Return the [x, y] coordinate for the center point of the cell that contains the specified text.  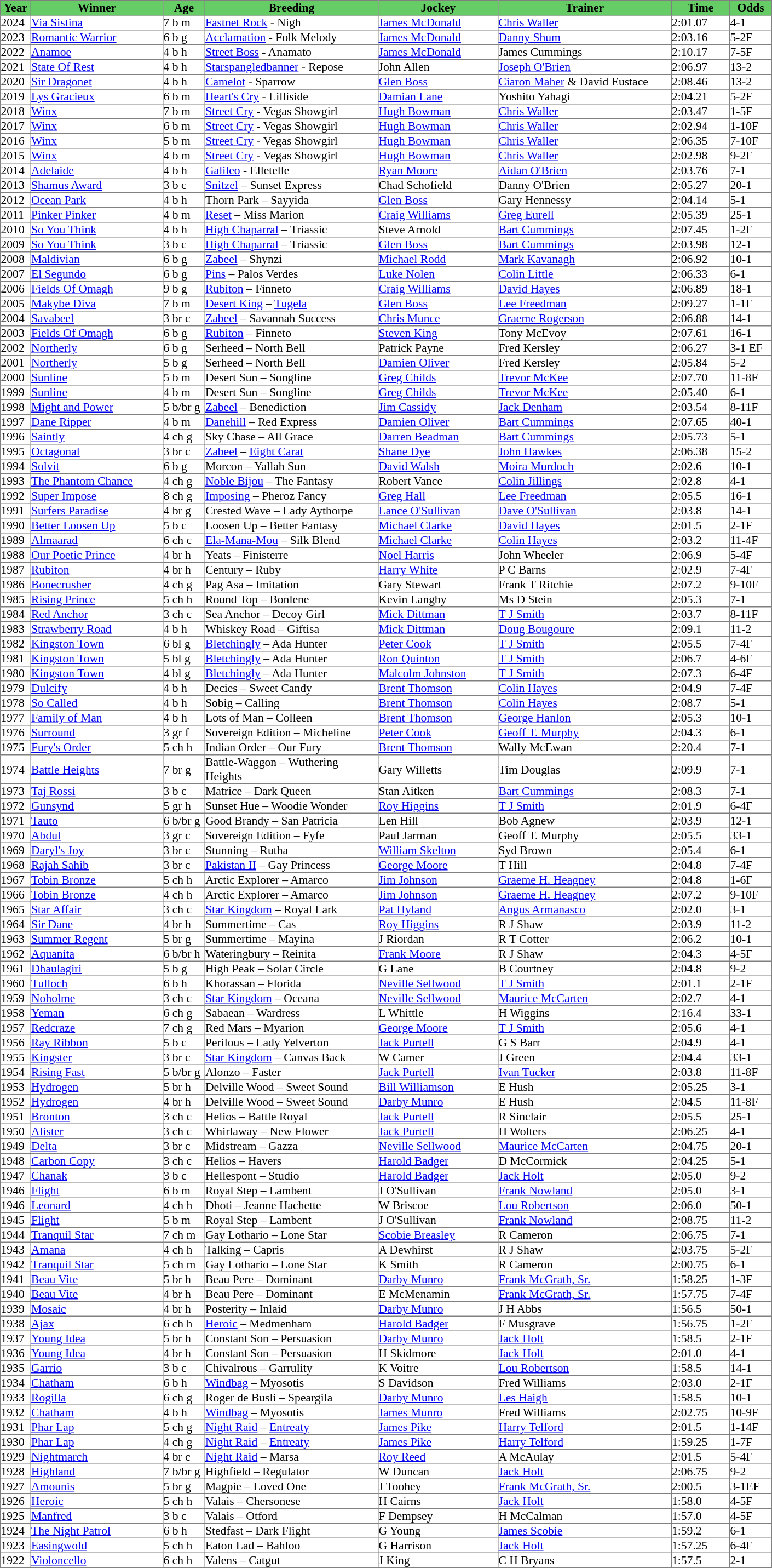
2004 [16, 319]
2:06.0 [700, 1205]
2003 [16, 333]
Jockey [438, 8]
Talking – Capris [291, 1249]
Dane Ripper [97, 422]
Tulloch [97, 983]
Red Mars – Myarion [291, 1028]
Tauto [97, 821]
1966 [16, 894]
Chanak [97, 1176]
1929 [16, 1456]
2:02.94 [700, 126]
Heart's Cry - Lilliside [291, 96]
9 b g [184, 289]
A Dewhirst [438, 1249]
Chris Munce [438, 319]
Ivan Tucker [585, 1072]
6 ch c [184, 540]
Mark Kavanagh [585, 260]
Lots of Man – Colleen [291, 718]
Family of Man [97, 718]
Shamus Award [97, 185]
1954 [16, 1072]
R T Cotter [585, 939]
1:58.25 [700, 1279]
Maldivian [97, 260]
4 br g [184, 511]
Noholme [97, 998]
Nightmarch [97, 1456]
Time [700, 8]
Kingster [97, 1057]
2:06.27 [700, 348]
1986 [16, 585]
2:08.3 [700, 791]
Redcraze [97, 1028]
2020 [16, 82]
Gunsynd [97, 805]
Aidan O'Brien [585, 171]
Moira Murdoch [585, 467]
Desert King – Tugela [291, 304]
1996 [16, 437]
Camelot - Sparrow [291, 82]
2:03.16 [700, 37]
2:09.9 [700, 769]
John Allen [438, 67]
The Phantom Chance [97, 481]
2:03.7 [700, 615]
2:06.89 [700, 289]
Harry White [438, 570]
Greg Hall [438, 496]
James Scobie [585, 1531]
3-1 EF [751, 348]
6 b/br g [184, 821]
J Riordan [438, 939]
Amounis [97, 1486]
James Cummings [585, 53]
Doug Bougoure [585, 629]
1935 [16, 1367]
Garrio [97, 1367]
George Hanlon [585, 718]
2:04.25 [700, 1160]
2:10.17 [700, 53]
2:05.27 [700, 185]
6 b/br h [184, 953]
2:07.45 [700, 230]
1944 [16, 1235]
2:03.0 [700, 1383]
K Voitre [438, 1367]
3 gr f [184, 733]
Patrick Payne [438, 348]
1:56.75 [700, 1324]
Tony McEvoy [585, 333]
Acclamation - Folk Melody [291, 37]
Sir Dane [97, 924]
2018 [16, 112]
1948 [16, 1160]
1937 [16, 1338]
Gary Stewart [438, 585]
1945 [16, 1220]
2:06.7 [700, 659]
Battle-Waggon – Wuthering Heights [291, 769]
Gary Willetts [438, 769]
Pinker Pinker [97, 215]
Snitzel – Sunset Express [291, 185]
Savabeel [97, 319]
Danny O'Brien [585, 185]
Century – Ruby [291, 570]
2:04.21 [700, 96]
2:02.6 [700, 467]
Rising Fast [97, 1072]
El Segundo [97, 274]
Via Sistina [97, 23]
Starspangledbanner - Repose [291, 67]
1:57.75 [700, 1294]
H Skidmore [438, 1353]
Les Haigh [585, 1397]
Fury's Order [97, 747]
1956 [16, 1042]
1991 [16, 511]
2:07.3 [700, 674]
2:06.35 [700, 141]
7 ch g [184, 1028]
Matrice – Dark Queen [291, 791]
Morcon – Yallah Sun [291, 467]
1973 [16, 791]
Danny Shum [585, 37]
Star Kingdom – Canvas Back [291, 1057]
1:57.25 [700, 1545]
Pakistan II – Gay Princess [291, 865]
7 ch m [184, 1235]
Surround [97, 733]
2:20.4 [700, 747]
15-2 [751, 451]
1987 [16, 570]
Luke Nolen [438, 274]
1975 [16, 747]
1941 [16, 1279]
5 ch m [184, 1264]
Gary Hennessy [585, 201]
Mosaic [97, 1308]
Ela-Mana-Mou – Silk Blend [291, 540]
Manfred [97, 1515]
1985 [16, 599]
1977 [16, 718]
2:06.38 [700, 451]
Carbon Copy [97, 1160]
Ms D Stein [585, 599]
Better Loosen Up [97, 526]
Reset – Miss Marion [291, 215]
Ciaron Maher & David Eustace [585, 82]
G S Barr [585, 1042]
1934 [16, 1383]
Graeme Rogerson [585, 319]
John Hawkes [585, 451]
Heroic [97, 1501]
G Lane [438, 969]
Surfers Paradise [97, 511]
Len Hill [438, 821]
1950 [16, 1131]
9-2F [751, 156]
Malcolm Johnston [438, 674]
1992 [16, 496]
Our Poetic Prince [97, 556]
Violoncello [97, 1560]
Wally McEwan [585, 747]
2016 [16, 141]
2:01.1 [700, 983]
Decies – Sweet Candy [291, 688]
1928 [16, 1472]
L Whittle [438, 1012]
Scobie Breasley [438, 1235]
1-7F [751, 1442]
Imposing – Pheroz Fancy [291, 496]
Yoshito Yahagi [585, 96]
2024 [16, 23]
Shane Dye [438, 451]
Super Impose [97, 496]
1943 [16, 1249]
1-5F [751, 112]
Ajax [97, 1324]
Dave O'Sullivan [585, 511]
2:05.40 [700, 392]
1970 [16, 835]
The Night Patrol [97, 1531]
Midstream – Gazza [291, 1146]
2:07.70 [700, 378]
Solvit [97, 467]
2015 [16, 156]
Whiskey Road – Giftisa [291, 629]
1995 [16, 451]
Zabeel – Benediction [291, 408]
Sovereign Edition – Fyfe [291, 835]
Frank T Ritchie [585, 585]
Age [184, 8]
H Wolters [585, 1131]
2:00.5 [700, 1486]
Ray Ribbon [97, 1042]
2001 [16, 363]
Highland [97, 1472]
P C Barns [585, 570]
2:06.92 [700, 260]
Sky Chase – All Grace [291, 437]
1938 [16, 1324]
1:59.25 [700, 1442]
1933 [16, 1397]
1949 [16, 1146]
2:04.75 [700, 1146]
2:06.97 [700, 67]
2:02.7 [700, 998]
2:01.9 [700, 805]
Summertime – Cas [291, 924]
Whirlaway – New Flower [291, 1131]
Jim Cassidy [438, 408]
W Briscoe [438, 1205]
2:00.75 [700, 1264]
1957 [16, 1028]
1994 [16, 467]
Noble Bijou – The Fantasy [291, 481]
1983 [16, 629]
2021 [16, 67]
1981 [16, 659]
Galileo - Elletelle [291, 171]
T Hill [585, 865]
2:02.9 [700, 570]
Rajah Sahib [97, 865]
2:03.54 [700, 408]
1962 [16, 953]
1963 [16, 939]
Noel Harris [438, 556]
1931 [16, 1427]
2011 [16, 215]
4 br c [184, 1456]
Jack Denham [585, 408]
Chad Schofield [438, 185]
1947 [16, 1176]
4 bl g [184, 674]
2019 [16, 96]
2012 [16, 201]
Odds [751, 8]
Ryan Moore [438, 171]
Dulcify [97, 688]
2:04.4 [700, 1057]
2:05.84 [700, 363]
W Camer [438, 1057]
1932 [16, 1412]
Makybe Diva [97, 304]
2:05.4 [700, 850]
Sabaean – Wardress [291, 1012]
1960 [16, 983]
2:05.6 [700, 1028]
Bill Williamson [438, 1087]
1-1F [751, 304]
C H Bryans [585, 1560]
Pat Hyland [438, 909]
2:06.9 [700, 556]
7-10F [751, 141]
Good Brandy – San Patricia [291, 821]
Sovereign Edition – Micheline [291, 733]
1961 [16, 969]
1974 [16, 769]
Daryl's Joy [97, 850]
David Walsh [438, 467]
2022 [16, 53]
Thorn Park – Sayyida [291, 201]
Yeman [97, 1012]
Magpie – Loved One [291, 1486]
2:05.73 [700, 437]
Damian Lane [438, 96]
5 bl g [184, 659]
Saintly [97, 437]
Pins – Palos Verdes [291, 274]
Indian Order – Our Fury [291, 747]
Highfield – Regulator [291, 1472]
2:02.8 [700, 481]
1922 [16, 1560]
Darren Beadman [438, 437]
1955 [16, 1057]
Wateringbury – Reinita [291, 953]
K Smith [438, 1264]
John Wheeler [585, 556]
Delta [97, 1146]
1971 [16, 821]
So Called [97, 703]
Crested Wave – Lady Aythorpe [291, 511]
Chivalrous – Garrulity [291, 1367]
S Davidson [438, 1383]
Ocean Park [97, 201]
Rogilla [97, 1397]
1982 [16, 644]
Round Top – Bonlene [291, 599]
2:06.33 [700, 274]
1997 [16, 422]
2:04.5 [700, 1101]
1:57.5 [700, 1560]
2005 [16, 304]
Hellespont – Studio [291, 1176]
1976 [16, 733]
Zabeel – Shynzi [291, 260]
Ron Quinton [438, 659]
1952 [16, 1101]
2:01.07 [700, 23]
3-1EF [751, 1486]
Greg Eurell [585, 215]
40-1 [751, 422]
B Courtney [585, 969]
2:03.76 [700, 171]
W Duncan [438, 1472]
1-6F [751, 880]
1990 [16, 526]
Bronton [97, 1117]
Steven King [438, 333]
Heroic – Medmenham [291, 1324]
Rubiton [97, 570]
Sunset Hue – Woodie Wonder [291, 805]
7 br g [184, 769]
Stunning – Rutha [291, 850]
2:09.1 [700, 629]
Helios – Battle Royal [291, 1117]
2009 [16, 244]
Aquanita [97, 953]
10-9F [751, 1412]
2014 [16, 171]
Stan Aitken [438, 791]
2023 [16, 37]
R Sinclair [585, 1117]
2002 [16, 348]
Danehill – Red Express [291, 422]
2:02.75 [700, 1412]
2:05.39 [700, 215]
5-2 [751, 363]
2007 [16, 274]
H Wiggins [585, 1012]
Trainer [585, 8]
Star Kingdom – Oceana [291, 998]
1988 [16, 556]
Robert Vance [438, 481]
Red Anchor [97, 615]
H McCalman [585, 1515]
Street Boss - Anamato [291, 53]
Amana [97, 1249]
1998 [16, 408]
6 bl g [184, 644]
Abdul [97, 835]
1924 [16, 1531]
2:08.7 [700, 703]
2:03.98 [700, 244]
Romantic Warrior [97, 37]
H Cairns [438, 1501]
Sobig – Calling [291, 703]
Alonzo – Faster [291, 1072]
1939 [16, 1308]
Breeding [291, 8]
Helios – Havers [291, 1160]
5 ch g [184, 1427]
Michael Rodd [438, 260]
1993 [16, 481]
J Toohey [438, 1486]
2:01.0 [700, 1353]
Zabeel – Eight Carat [291, 451]
Star Affair [97, 909]
F Musgrave [585, 1324]
Steve Arnold [438, 230]
Lys Gracieux [97, 96]
1984 [16, 615]
Rising Prince [97, 599]
1953 [16, 1087]
11-4F [751, 540]
Strawberry Road [97, 629]
2:06.25 [700, 1131]
1-10F [751, 126]
2:03.75 [700, 1249]
Winner [97, 8]
Eaton Lad – Bahloo [291, 1545]
1942 [16, 1264]
1927 [16, 1486]
2:04.14 [700, 201]
E McMenamin [438, 1294]
1:56.5 [700, 1308]
Pag Asa – Imitation [291, 585]
1936 [16, 1353]
2:08.46 [700, 82]
8 ch g [184, 496]
1999 [16, 392]
A McAulay [585, 1456]
Sir Dragonet [97, 82]
G Young [438, 1531]
2017 [16, 126]
1980 [16, 674]
1:59.2 [700, 1531]
1:57.0 [700, 1515]
2006 [16, 289]
2-1 [751, 1560]
2:07.65 [700, 422]
18-1 [751, 289]
Colin Jillings [585, 481]
2000 [16, 378]
2:06.88 [700, 319]
William Skelton [438, 850]
Roger de Busli – Speargila [291, 1397]
1923 [16, 1545]
Loosen Up – Better Fantasy [291, 526]
2:06.2 [700, 939]
Dhoti – Jeanne Hachette [291, 1205]
Adelaide [97, 171]
1951 [16, 1117]
High Peak – Solar Circle [291, 969]
J H Abbs [585, 1308]
1-14F [751, 1427]
F Dempsey [438, 1515]
2:16.4 [700, 1012]
Star Kingdom – Royal Lark [291, 909]
Dhaulagiri [97, 969]
Frank Moore [438, 953]
Year [16, 8]
1959 [16, 998]
Tim Douglas [585, 769]
1979 [16, 688]
2008 [16, 260]
Yeats – Finisterre [291, 556]
Paul Jarman [438, 835]
2:02.0 [700, 909]
1925 [16, 1515]
1968 [16, 865]
Alister [97, 1131]
Sea Anchor – Decoy Girl [291, 615]
Summertime – Mayina [291, 939]
1964 [16, 924]
Easingwold [97, 1545]
Joseph O'Brien [585, 67]
J King [438, 1560]
2:03.47 [700, 112]
1-3F [751, 1279]
Colin Little [585, 274]
4-6F [751, 659]
1958 [16, 1012]
Almaarad [97, 540]
Valais – Otford [291, 1515]
2013 [16, 185]
Night Raid – Marsa [291, 1456]
Valens – Catgut [291, 1560]
Zabeel – Savannah Success [291, 319]
1972 [16, 805]
Posterity – Inlaid [291, 1308]
Bob Agnew [585, 821]
1930 [16, 1442]
Roy Reed [438, 1456]
7-5F [751, 53]
Khorassan – Florida [291, 983]
Syd Brown [585, 850]
2:02.98 [700, 156]
Anamoe [97, 53]
2:03.2 [700, 540]
Might and Power [97, 408]
Battle Heights [97, 769]
Taj Rossi [97, 791]
Leonard [97, 1205]
1965 [16, 909]
Fastnet Rock - Nigh [291, 23]
1940 [16, 1294]
Bonecrusher [97, 585]
Angus Armanasco [585, 909]
Kevin Langby [438, 599]
2:09.27 [700, 304]
J Green [585, 1057]
1926 [16, 1501]
G Harrison [438, 1545]
1969 [16, 850]
State Of Rest [97, 67]
2:08.75 [700, 1220]
Valais – Chersonese [291, 1501]
Summer Regent [97, 939]
5 gr h [184, 805]
2:05.25 [700, 1087]
3 gr c [184, 835]
2010 [16, 230]
1989 [16, 540]
Octagonal [97, 451]
1:58.0 [700, 1501]
Stedfast – Dark Flight [291, 1531]
D McCormick [585, 1160]
1967 [16, 880]
James Munro [438, 1412]
7 b/br g [184, 1472]
Lance O'Sullivan [438, 511]
2:07.61 [700, 333]
Perilous – Lady Yelverton [291, 1042]
1978 [16, 703]
